Determine the [x, y] coordinate at the center of the cell enclosing the given text.  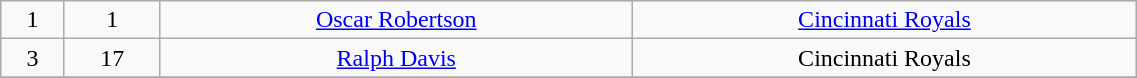
Ralph Davis [396, 58]
3 [32, 58]
Oscar Robertson [396, 20]
17 [112, 58]
